For the text-containing cell, return its midpoint in [X, Y] coordinate format. 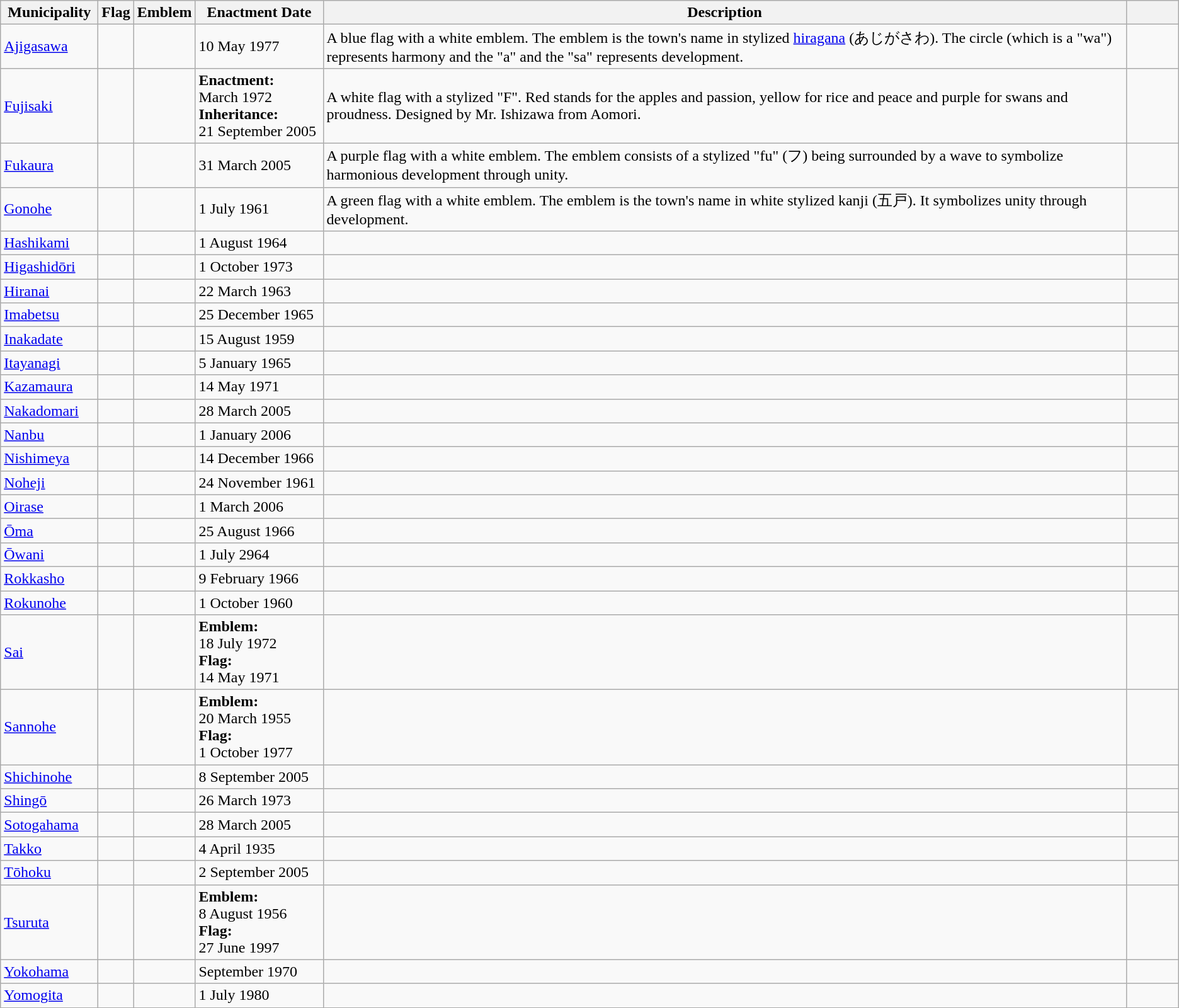
Nishimeya [49, 459]
Emblem:20 March 1955Flag:1 October 1977 [259, 727]
Sai [49, 653]
Imabetsu [49, 315]
Shichinohe [49, 777]
25 December 1965 [259, 315]
Fujisaki [49, 106]
Tsuruta [49, 922]
2 September 2005 [259, 873]
Nakadomari [49, 411]
Enactment:March 1972Inheritance:21 September 2005 [259, 106]
Shingō [49, 801]
Yomogita [49, 995]
5 January 1965 [259, 363]
Emblem [164, 13]
Kazamaura [49, 387]
Fukaura [49, 165]
Yokohama [49, 971]
14 May 1971 [259, 387]
1 July 2964 [259, 554]
Ōma [49, 530]
25 August 1966 [259, 530]
8 September 2005 [259, 777]
Nanbu [49, 435]
22 March 1963 [259, 291]
September 1970 [259, 971]
1 July 1961 [259, 209]
Itayanagi [49, 363]
Noheji [49, 483]
Enactment Date [259, 13]
Gonohe [49, 209]
Takko [49, 849]
Emblem:18 July 1972Flag:14 May 1971 [259, 653]
31 March 2005 [259, 165]
1 July 1980 [259, 995]
A green flag with a white emblem. The emblem is the town's name in white stylized kanji (五戸). It symbolizes unity through development. [724, 209]
9 February 1966 [259, 578]
Sannohe [49, 727]
Sotogahama [49, 825]
1 January 2006 [259, 435]
1 August 1964 [259, 243]
1 October 1960 [259, 603]
Rokunohe [49, 603]
24 November 1961 [259, 483]
26 March 1973 [259, 801]
10 May 1977 [259, 47]
Description [724, 13]
1 October 1973 [259, 267]
Higashidōri [49, 267]
Oirase [49, 507]
Inakadate [49, 339]
15 August 1959 [259, 339]
Ōwani [49, 554]
14 December 1966 [259, 459]
Hiranai [49, 291]
Municipality [49, 13]
Tōhoku [49, 873]
1 March 2006 [259, 507]
Hashikami [49, 243]
4 April 1935 [259, 849]
Rokkasho [49, 578]
Flag [116, 13]
Emblem:8 August 1956Flag:27 June 1997 [259, 922]
Ajigasawa [49, 47]
